Return [x, y] of the center of cell containing provided text 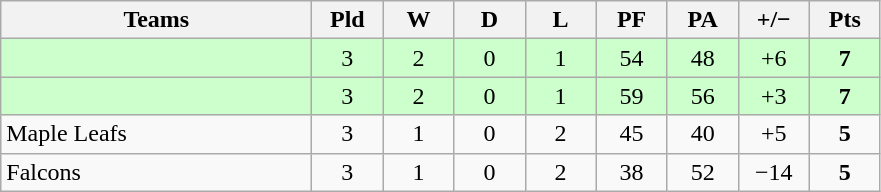
−14 [774, 172]
40 [702, 134]
+6 [774, 58]
Teams [156, 20]
+/− [774, 20]
Pts [844, 20]
38 [632, 172]
48 [702, 58]
Falcons [156, 172]
Pld [348, 20]
Maple Leafs [156, 134]
D [490, 20]
45 [632, 134]
W [418, 20]
PF [632, 20]
56 [702, 96]
52 [702, 172]
59 [632, 96]
L [560, 20]
+3 [774, 96]
54 [632, 58]
+5 [774, 134]
PA [702, 20]
